Return the (x, y) coordinate for the center point of the cell that contains the specified text.  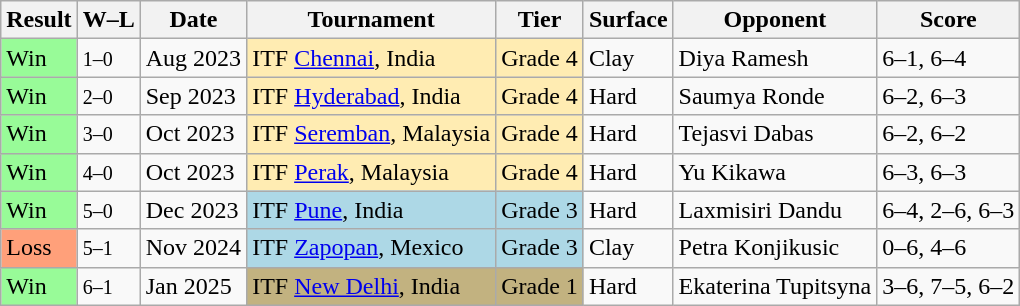
6–2, 6–2 (948, 134)
1–0 (108, 58)
Surface (628, 20)
Opponent (775, 20)
Sep 2023 (193, 96)
6–4, 2–6, 6–3 (948, 210)
Nov 2024 (193, 248)
6–1, 6–4 (948, 58)
6–2, 6–3 (948, 96)
2–0 (108, 96)
0–6, 4–6 (948, 248)
Dec 2023 (193, 210)
Laxmisiri Dandu (775, 210)
Score (948, 20)
Tournament (372, 20)
Petra Konjikusic (775, 248)
Grade 1 (540, 286)
ITF Seremban, Malaysia (372, 134)
5–1 (108, 248)
ITF Hyderabad, India (372, 96)
Tier (540, 20)
W–L (108, 20)
ITF Chennai, India (372, 58)
Jan 2025 (193, 286)
Tejasvi Dabas (775, 134)
Aug 2023 (193, 58)
6–3, 6–3 (948, 172)
ITF New Delhi, India (372, 286)
Diya Ramesh (775, 58)
Saumya Ronde (775, 96)
Result (39, 20)
ITF Zapopan, Mexico (372, 248)
3–0 (108, 134)
Yu Kikawa (775, 172)
6–1 (108, 286)
ITF Perak, Malaysia (372, 172)
Ekaterina Tupitsyna (775, 286)
ITF Pune, India (372, 210)
Date (193, 20)
5–0 (108, 210)
4–0 (108, 172)
3–6, 7–5, 6–2 (948, 286)
Loss (39, 248)
